For the text-containing cell, return its midpoint in [X, Y] coordinate format. 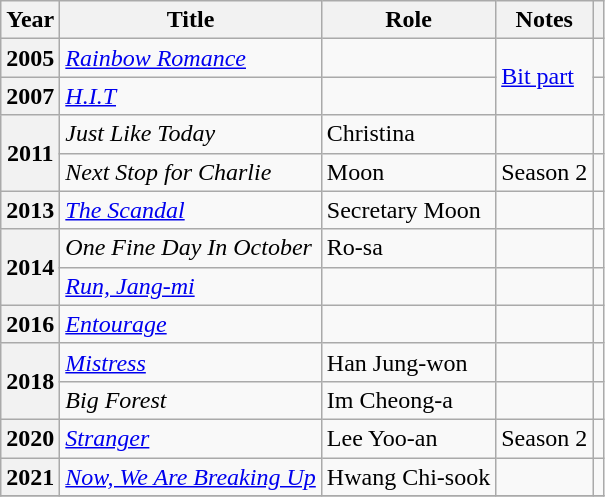
Notes [544, 20]
Im Cheong-a [408, 400]
Secretary Moon [408, 210]
Next Stop for Charlie [190, 172]
Christina [408, 134]
Lee Yoo-an [408, 438]
2016 [30, 324]
Han Jung-won [408, 362]
Run, Jang-mi [190, 286]
Big Forest [190, 400]
Entourage [190, 324]
One Fine Day In October [190, 248]
2013 [30, 210]
Year [30, 20]
Just Like Today [190, 134]
Rainbow Romance [190, 58]
Ro-sa [408, 248]
Stranger [190, 438]
Role [408, 20]
2005 [30, 58]
2020 [30, 438]
2018 [30, 381]
H.I.T [190, 96]
2007 [30, 96]
2021 [30, 477]
Now, We Are Breaking Up [190, 477]
Moon [408, 172]
2014 [30, 267]
Title [190, 20]
The Scandal [190, 210]
Mistress [190, 362]
Bit part [544, 77]
2011 [30, 153]
Hwang Chi-sook [408, 477]
